Return the (X, Y) coordinate for the center point of the cell that contains the specified text.  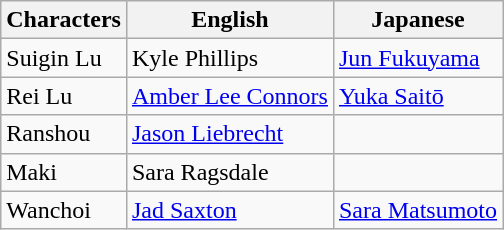
Rei Lu (64, 96)
Suigin Lu (64, 58)
Jun Fukuyama (418, 58)
Sara Matsumoto (418, 210)
Amber Lee Connors (230, 96)
English (230, 20)
Characters (64, 20)
Maki (64, 172)
Jason Liebrecht (230, 134)
Kyle Phillips (230, 58)
Wanchoi (64, 210)
Japanese (418, 20)
Sara Ragsdale (230, 172)
Ranshou (64, 134)
Yuka Saitō (418, 96)
Jad Saxton (230, 210)
